From the cell containing the given text, extract its center point as (x, y) coordinate. 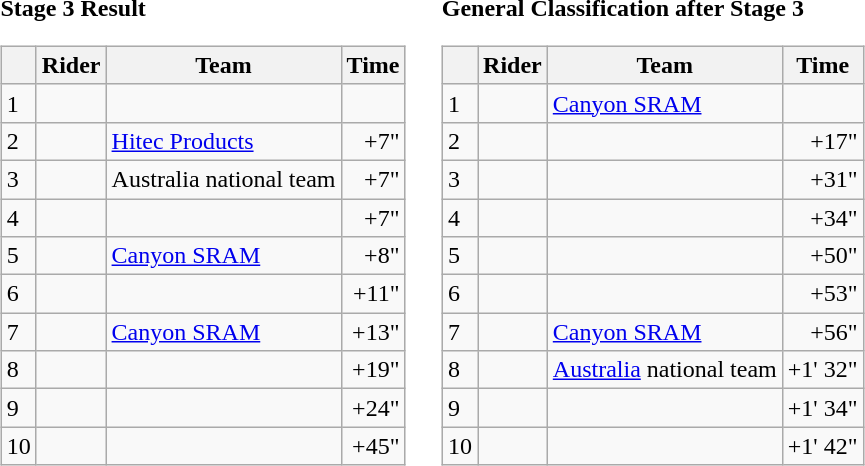
+53" (822, 294)
+17" (822, 141)
Hitec Products (224, 141)
+1' 34" (822, 408)
+1' 42" (822, 446)
+11" (373, 294)
+45" (373, 446)
+24" (373, 408)
+19" (373, 370)
+8" (373, 256)
+50" (822, 256)
+13" (373, 332)
+34" (822, 217)
+1' 32" (822, 370)
+31" (822, 179)
+56" (822, 332)
